Pinpoint the cell where the given text exists, returning its (X, Y) midpoint coordinate. 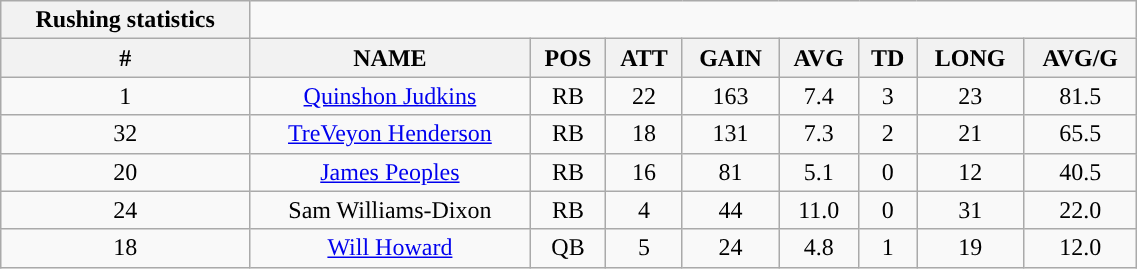
11.0 (819, 210)
2 (888, 134)
16 (644, 172)
4.8 (819, 248)
81 (730, 172)
12.0 (1080, 248)
22.0 (1080, 210)
44 (730, 210)
22 (644, 96)
James Peoples (390, 172)
QB (568, 248)
7.4 (819, 96)
Quinshon Judkins (390, 96)
Rushing statistics (126, 20)
20 (126, 172)
Sam Williams-Dixon (390, 210)
131 (730, 134)
AVG/G (1080, 58)
31 (970, 210)
32 (126, 134)
LONG (970, 58)
23 (970, 96)
163 (730, 96)
81.5 (1080, 96)
12 (970, 172)
TD (888, 58)
ATT (644, 58)
5 (644, 248)
19 (970, 248)
POS (568, 58)
Will Howard (390, 248)
4 (644, 210)
7.3 (819, 134)
AVG (819, 58)
# (126, 58)
NAME (390, 58)
TreVeyon Henderson (390, 134)
GAIN (730, 58)
21 (970, 134)
40.5 (1080, 172)
65.5 (1080, 134)
5.1 (819, 172)
3 (888, 96)
